For the text-containing cell, return its midpoint in (x, y) coordinate format. 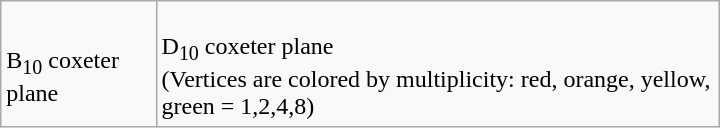
B10 coxeter plane (78, 64)
D10 coxeter plane(Vertices are colored by multiplicity: red, orange, yellow, green = 1,2,4,8) (438, 64)
